Capture the cell that displays the provided text and extract its (x, y) central coordinate. 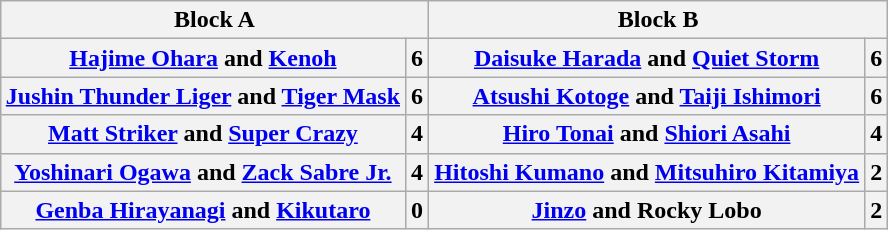
Jinzo and Rocky Lobo (647, 210)
Hiro Tonai and Shiori Asahi (647, 134)
Matt Striker and Super Crazy (202, 134)
Yoshinari Ogawa and Zack Sabre Jr. (202, 172)
Hitoshi Kumano and Mitsuhiro Kitamiya (647, 172)
Daisuke Harada and Quiet Storm (647, 58)
Genba Hirayanagi and Kikutaro (202, 210)
Block B (658, 20)
Atsushi Kotoge and Taiji Ishimori (647, 96)
0 (418, 210)
Hajime Ohara and Kenoh (202, 58)
Block A (214, 20)
Jushin Thunder Liger and Tiger Mask (202, 96)
